Capture the cell that displays the provided text and extract its [X, Y] central coordinate. 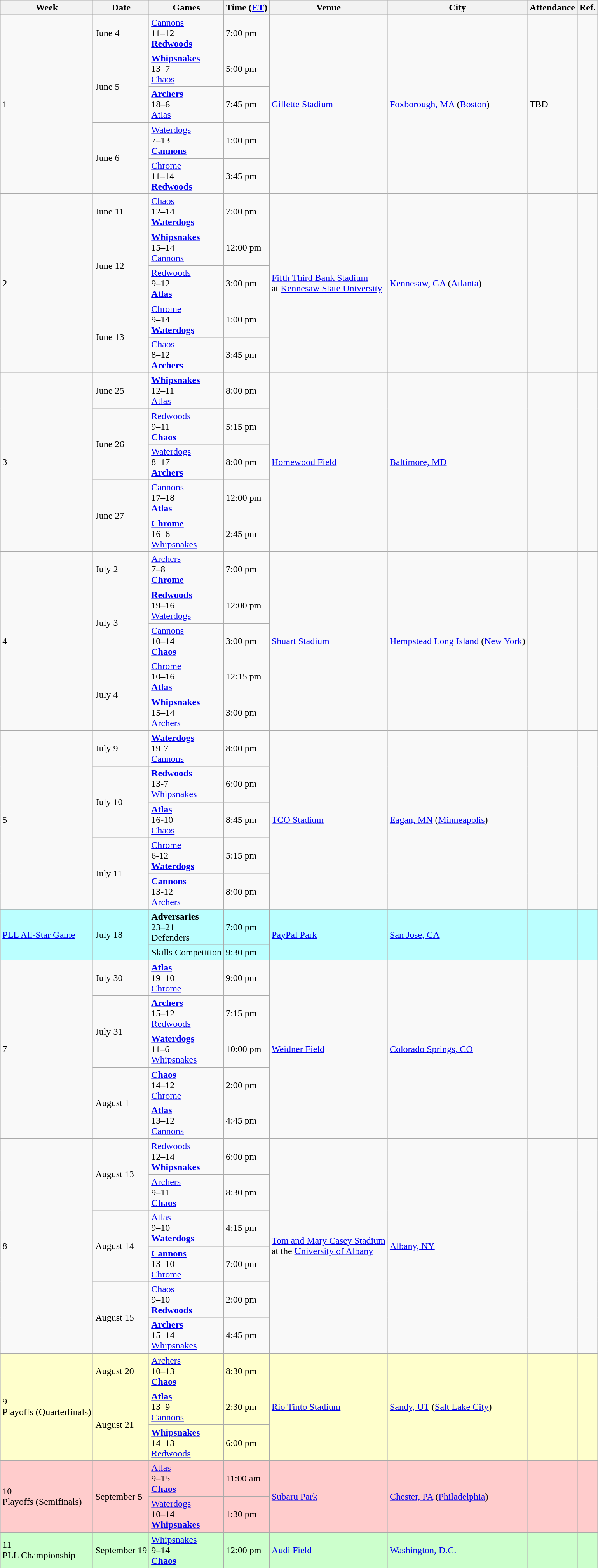
7 [47, 1049]
PLL All-Star Game [47, 934]
Whipsnakes 14–13 Redwoods [187, 1443]
July 10 [121, 802]
5:00 pm [246, 69]
Chaos 12–14 Waterdogs [187, 212]
Redwoods 13-7 Whipsnakes [187, 784]
Cannons 11–12 Redwoods [187, 33]
Archers 9–11 Chaos [187, 1192]
Chrome 10–16 Atlas [187, 677]
Waterdogs 10–14 Whipsnakes [187, 1514]
August 20 [121, 1371]
4 [47, 641]
Shuart Stadium [328, 641]
June 26 [121, 444]
Whipsnakes 12–11 Atlas [187, 390]
5 [47, 820]
TBD [552, 105]
Redwoods 12–14 Whipsnakes [187, 1157]
July 2 [121, 570]
August 1 [121, 1103]
September 19 [121, 1550]
June 12 [121, 265]
Chaos 14–12 Chrome [187, 1085]
7:45 pm [246, 105]
2:30 pm [246, 1407]
Redwoods 9–12 Atlas [187, 283]
Date [121, 8]
Archers 7–8 Chrome [187, 570]
1:30 pm [246, 1514]
Games [187, 8]
Subaru Park [328, 1496]
12:15 pm [246, 677]
Atlas 9–15 Chaos [187, 1478]
August 15 [121, 1317]
Chaos 8–12 Archers [187, 355]
7:15 pm [246, 1014]
1 [47, 105]
Week [47, 8]
August 21 [121, 1425]
9:00 pm [246, 977]
Chrome 11–14 Redwoods [187, 176]
Chester, PA (Philadelphia) [457, 1496]
PayPal Park [328, 934]
Fifth Third Bank Stadium at Kennesaw State University [328, 283]
Archers 10–13 Chaos [187, 1371]
Atlas 16-10 Chaos [187, 820]
Whipsnakes 13–7 Chaos [187, 69]
Albany, NY [457, 1246]
Atlas 13–12 Cannons [187, 1121]
8 [47, 1246]
June 11 [121, 212]
Whipsnakes 15–14 Archers [187, 713]
Redwoods 19–16 Waterdogs [187, 605]
8:45 pm [246, 820]
TCO Stadium [328, 820]
June 13 [121, 337]
September 5 [121, 1496]
August 13 [121, 1174]
August 14 [121, 1246]
Redwoods 9–11 Chaos [187, 427]
June 4 [121, 33]
Venue [328, 8]
Archers 15–12 Redwoods [187, 1014]
3 [47, 462]
9:30 pm [246, 952]
Waterdogs 19-7 Cannons [187, 748]
July 4 [121, 695]
Archers 18–6 Atlas [187, 105]
Atlas 13–9 Cannons [187, 1407]
Chaos 9–10 Redwoods [187, 1300]
June 5 [121, 87]
Eagan, MN (Minneapolis) [457, 820]
June 27 [121, 516]
Adversaries 23–21 Defenders [187, 927]
Rio Tinto Stadium [328, 1407]
June 25 [121, 390]
Chrome 6-12 Waterdogs [187, 855]
June 6 [121, 158]
Waterdogs 11–6 Whipsnakes [187, 1049]
Whipsnakes 15–14 Cannons [187, 247]
Chrome 9–14 Waterdogs [187, 319]
Foxborough, MA (Boston) [457, 105]
Cannons 17–18 Atlas [187, 498]
2 [47, 283]
Weidner Field [328, 1049]
Homewood Field [328, 462]
July 31 [121, 1031]
Time (ET) [246, 8]
Gillette Stadium [328, 105]
July 11 [121, 873]
10Playoffs (Semifinals) [47, 1496]
4:15 pm [246, 1228]
San Jose, CA [457, 934]
Cannons 13–10 Chrome [187, 1264]
Chrome 16–6 Whipsnakes [187, 534]
Washington, D.C. [457, 1550]
July 18 [121, 934]
Waterdogs 8–17 Archers [187, 462]
Waterdogs 7–13 Cannons [187, 140]
Hempstead Long Island (New York) [457, 641]
Sandy, UT (Salt Lake City) [457, 1407]
Ref. [588, 8]
Tom and Mary Casey Stadium at the University of Albany [328, 1246]
Cannons 10–14 Chaos [187, 641]
Atlas 19–10 Chrome [187, 977]
July 30 [121, 977]
July 9 [121, 748]
2:45 pm [246, 534]
11PLL Championship [47, 1550]
Archers 15–14 Whipsnakes [187, 1335]
Baltimore, MD [457, 462]
Colorado Springs, CO [457, 1049]
Skills Competition [187, 952]
Attendance [552, 8]
Whipsnakes 9–14 Chaos [187, 1550]
Audi Field [328, 1550]
Kennesaw, GA (Atlanta) [457, 283]
Atlas 9–10 Waterdogs [187, 1228]
Cannons 13-12 Archers [187, 891]
City [457, 8]
July 3 [121, 623]
9Playoffs (Quarterfinals) [47, 1407]
10:00 pm [246, 1049]
11:00 am [246, 1478]
